Return the (X, Y) coordinate for the center point of the cell that contains the specified text.  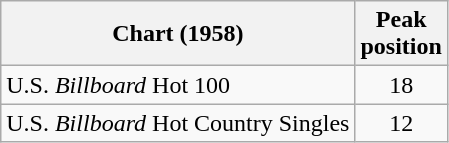
U.S. Billboard Hot Country Singles (178, 123)
Chart (1958) (178, 34)
12 (401, 123)
18 (401, 85)
Peakposition (401, 34)
U.S. Billboard Hot 100 (178, 85)
